Locate the cell with the specified text and output its (X, Y) center coordinate. 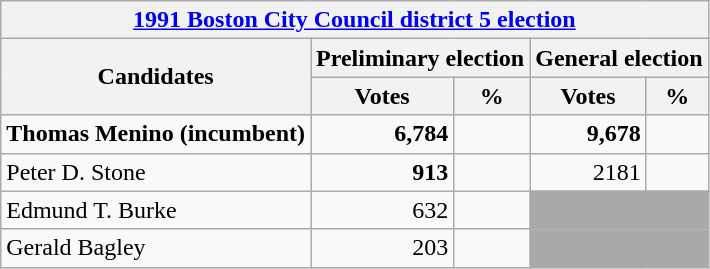
203 (382, 248)
2181 (588, 172)
Candidates (156, 77)
Thomas Menino (incumbent) (156, 134)
6,784 (382, 134)
913 (382, 172)
Preliminary election (420, 58)
632 (382, 210)
Edmund T. Burke (156, 210)
1991 Boston City Council district 5 election (354, 20)
9,678 (588, 134)
General election (619, 58)
Peter D. Stone (156, 172)
Gerald Bagley (156, 248)
